Search for the cell housing the specified text and yield its [X, Y] center coordinate. 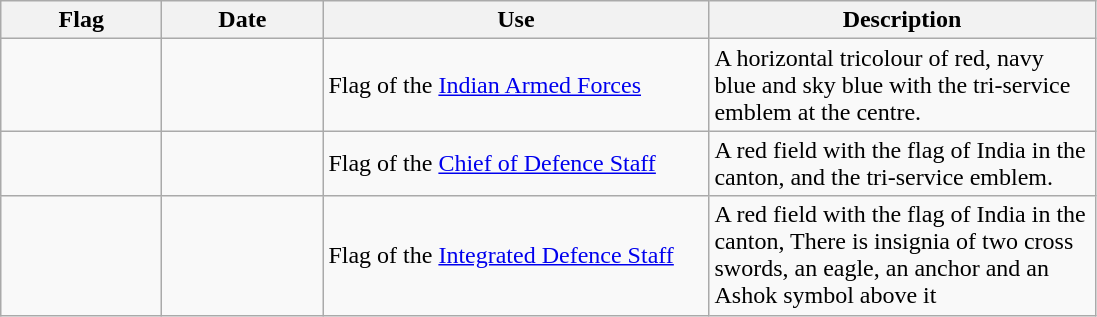
A red field with the flag of India in the canton, There is insignia of two cross swords, an eagle, an anchor and an Ashok symbol above it [902, 256]
Use [516, 20]
Flag [82, 20]
Flag of the Chief of Defence Staff [516, 164]
Flag of the Indian Armed Forces [516, 85]
Description [902, 20]
Date [242, 20]
Flag of the Integrated Defence Staff [516, 256]
A red field with the flag of India in the canton, and the tri-service emblem. [902, 164]
A horizontal tricolour of red, navy blue and sky blue with the tri-service emblem at the centre. [902, 85]
